For the text-containing cell, return its midpoint in (X, Y) coordinate format. 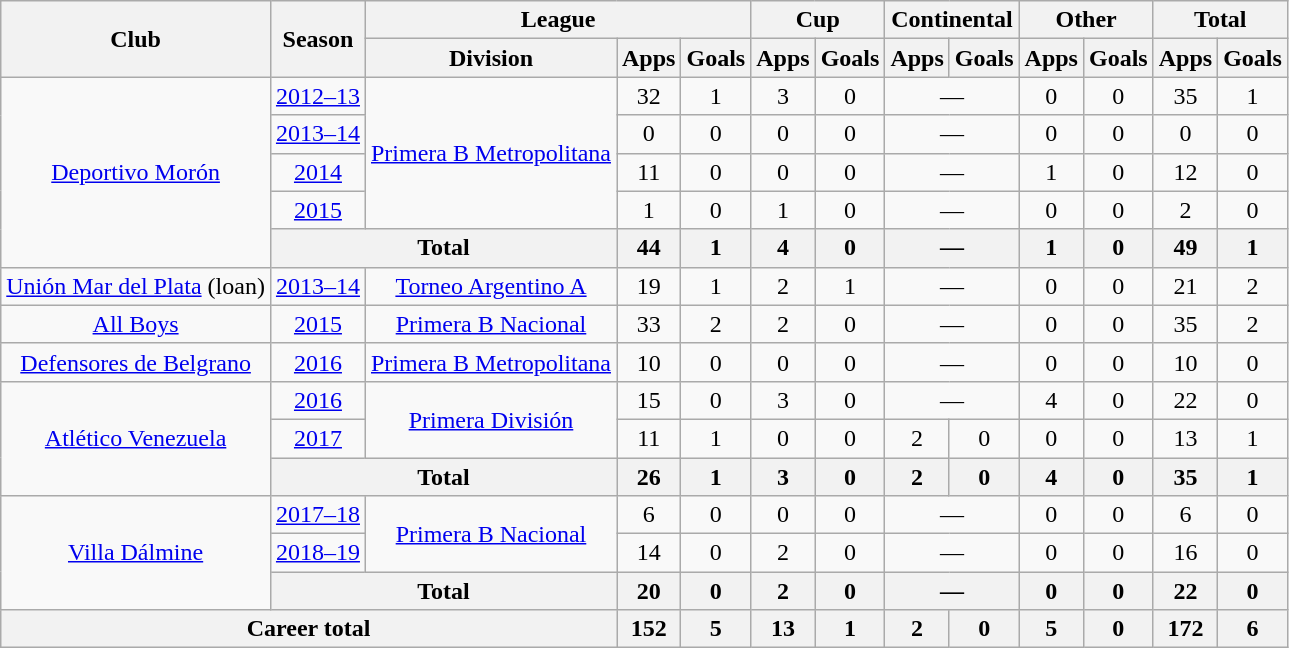
20 (648, 591)
Defensores de Belgrano (136, 362)
32 (648, 96)
Primera División (490, 419)
Unión Mar del Plata (loan) (136, 286)
Continental (952, 20)
2017 (318, 438)
Deportivo Morón (136, 172)
Division (490, 58)
152 (648, 629)
172 (1185, 629)
2012–13 (318, 96)
26 (648, 477)
2017–18 (318, 515)
12 (1185, 172)
15 (648, 400)
Season (318, 39)
2014 (318, 172)
All Boys (136, 324)
14 (648, 553)
Cup (818, 20)
49 (1185, 248)
2018–19 (318, 553)
19 (648, 286)
Atlético Venezuela (136, 438)
League (558, 20)
Other (1086, 20)
16 (1185, 553)
44 (648, 248)
Villa Dálmine (136, 553)
Career total (309, 629)
Club (136, 39)
21 (1185, 286)
Torneo Argentino A (490, 286)
33 (648, 324)
